Return [x, y] of the center of cell containing provided text 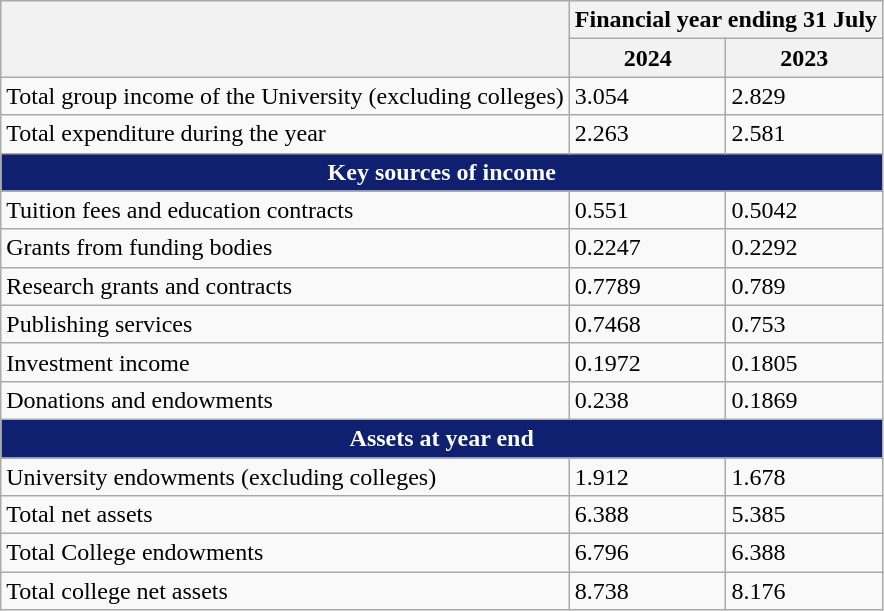
2.829 [804, 96]
2.581 [804, 134]
Total group income of the University (excluding colleges) [286, 96]
0.1805 [804, 362]
Key sources of income [442, 172]
Total College endowments [286, 553]
8.738 [648, 591]
0.238 [648, 400]
8.176 [804, 591]
2023 [804, 58]
Investment income [286, 362]
Grants from funding bodies [286, 248]
2024 [648, 58]
0.1972 [648, 362]
Research grants and contracts [286, 286]
Assets at year end [442, 438]
0.2292 [804, 248]
1.678 [804, 477]
Total net assets [286, 515]
0.7468 [648, 324]
0.753 [804, 324]
0.789 [804, 286]
0.5042 [804, 210]
0.2247 [648, 248]
0.551 [648, 210]
Financial year ending 31 July [726, 20]
1.912 [648, 477]
Total expenditure during the year [286, 134]
0.7789 [648, 286]
Total college net assets [286, 591]
6.796 [648, 553]
Publishing services [286, 324]
Tuition fees and education contracts [286, 210]
2.263 [648, 134]
0.1869 [804, 400]
University endowments (excluding colleges) [286, 477]
Donations and endowments [286, 400]
5.385 [804, 515]
3.054 [648, 96]
